Find where the given text appears and provide that cell's center as [x, y] coordinate. 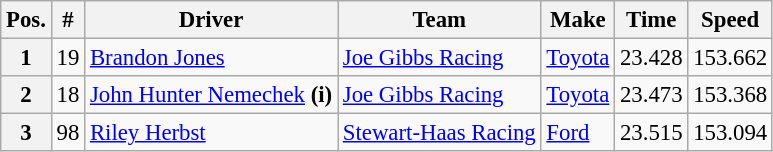
23.515 [652, 133]
# [68, 20]
Driver [212, 20]
153.368 [730, 95]
153.662 [730, 58]
98 [68, 133]
John Hunter Nemechek (i) [212, 95]
23.428 [652, 58]
Make [578, 20]
18 [68, 95]
Pos. [26, 20]
23.473 [652, 95]
Time [652, 20]
3 [26, 133]
153.094 [730, 133]
Speed [730, 20]
Ford [578, 133]
Riley Herbst [212, 133]
Stewart-Haas Racing [440, 133]
Team [440, 20]
2 [26, 95]
1 [26, 58]
Brandon Jones [212, 58]
19 [68, 58]
